Find where the given text appears and provide that cell's center as (X, Y) coordinate. 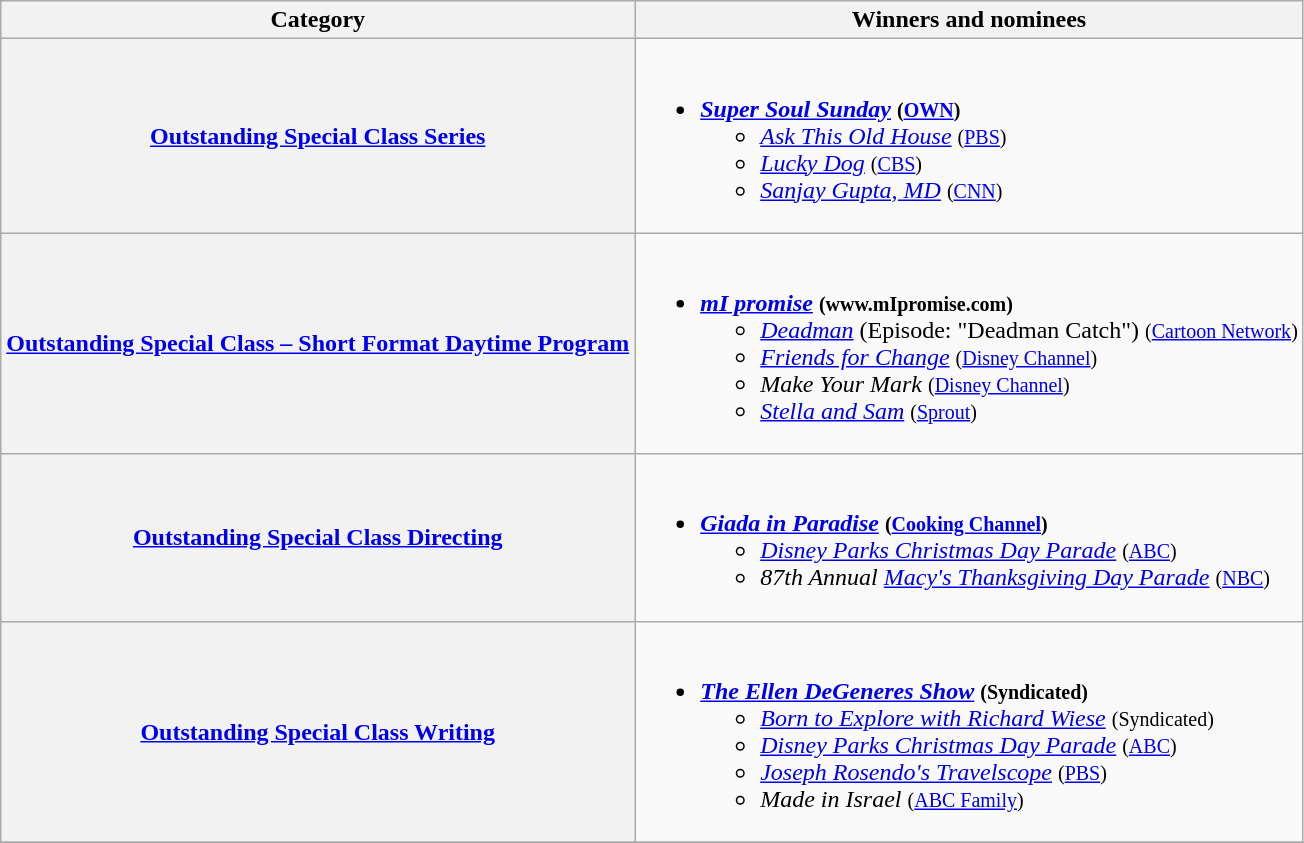
Outstanding Special Class – Short Format Daytime Program (318, 344)
Category (318, 20)
Super Soul Sunday (OWN)Ask This Old House (PBS)Lucky Dog (CBS)Sanjay Gupta, MD (CNN) (970, 136)
Giada in Paradise (Cooking Channel)Disney Parks Christmas Day Parade (ABC)87th Annual Macy's Thanksgiving Day Parade (NBC) (970, 538)
Outstanding Special Class Series (318, 136)
Outstanding Special Class Directing (318, 538)
Winners and nominees (970, 20)
Outstanding Special Class Writing (318, 732)
